Search for the cell housing the specified text and yield its [x, y] center coordinate. 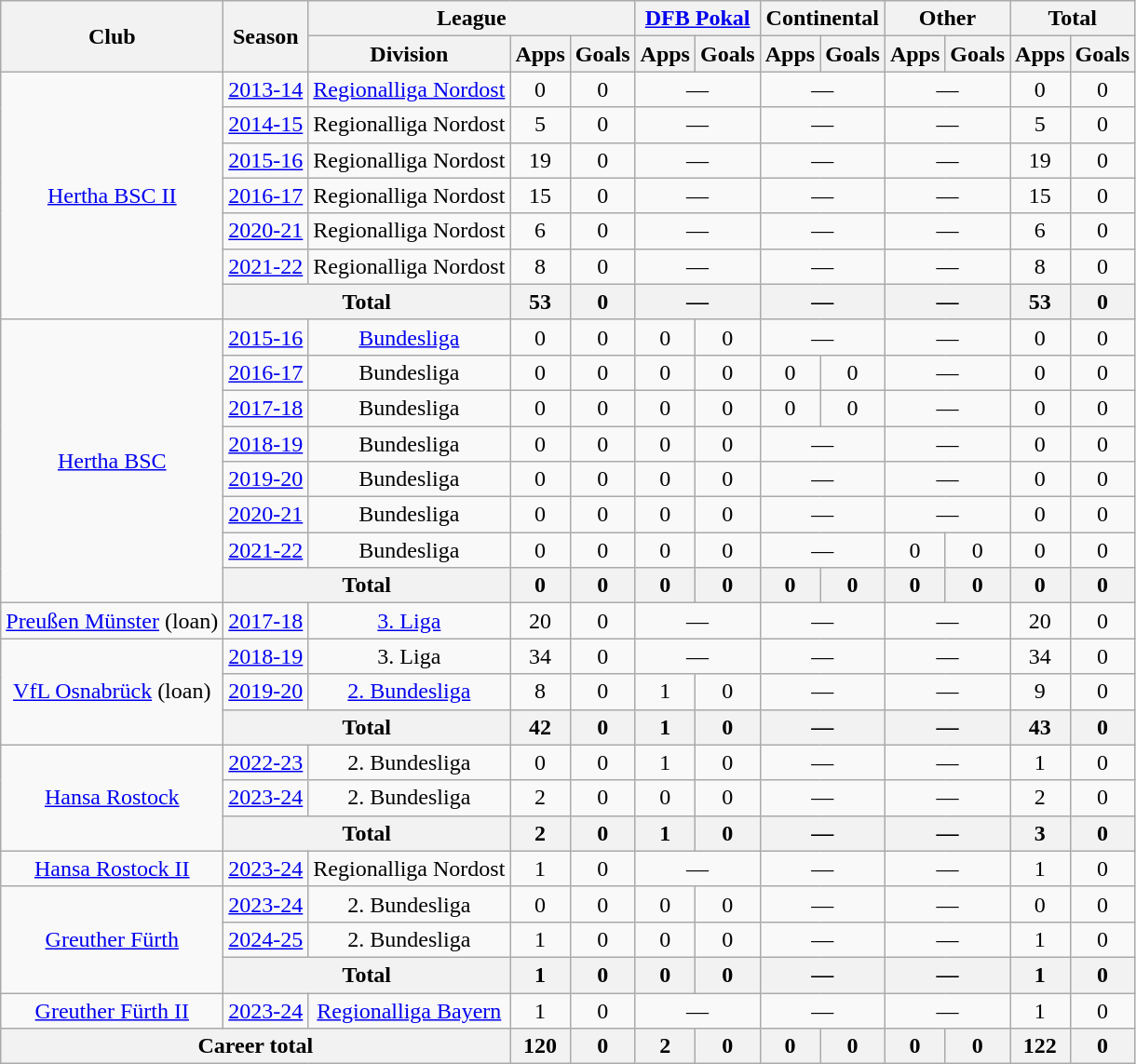
VfL Osnabrück (loan) [112, 692]
43 [1040, 727]
Regionalliga Bayern [410, 1010]
Other [947, 19]
2014-15 [266, 125]
League [471, 19]
DFB Pokal [697, 19]
122 [1040, 1046]
Hansa Rostock [112, 798]
Greuther Fürth II [112, 1010]
2013-14 [266, 89]
Hertha BSC [112, 461]
Club [112, 36]
3 [1040, 833]
Hertha BSC II [112, 195]
Preußen Münster (loan) [112, 621]
120 [540, 1046]
Hansa Rostock II [112, 869]
2022-23 [266, 762]
Career total [255, 1046]
Greuther Fürth [112, 939]
2024-25 [266, 939]
42 [540, 727]
Division [410, 54]
Continental [822, 19]
9 [1040, 692]
Season [266, 36]
